Identify which cell holds the provided text, then report its [x, y] central coordinate. 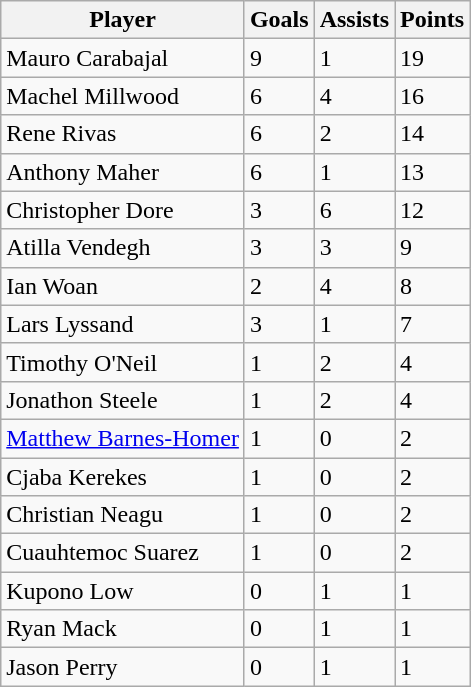
Ian Woan [123, 286]
Kupono Low [123, 591]
14 [432, 134]
Jonathon Steele [123, 400]
Assists [354, 20]
7 [432, 324]
Cjaba Kerekes [123, 477]
Christian Neagu [123, 515]
19 [432, 58]
Atilla Vendegh [123, 248]
Jason Perry [123, 667]
Points [432, 20]
Timothy O'Neil [123, 362]
13 [432, 172]
Rene Rivas [123, 134]
Goals [279, 20]
Cuauhtemoc Suarez [123, 553]
Matthew Barnes-Homer [123, 438]
12 [432, 210]
Ryan Mack [123, 629]
16 [432, 96]
Christopher Dore [123, 210]
Mauro Carabajal [123, 58]
Player [123, 20]
Anthony Maher [123, 172]
8 [432, 286]
Machel Millwood [123, 96]
Lars Lyssand [123, 324]
